Capture the cell that displays the provided text and extract its [x, y] central coordinate. 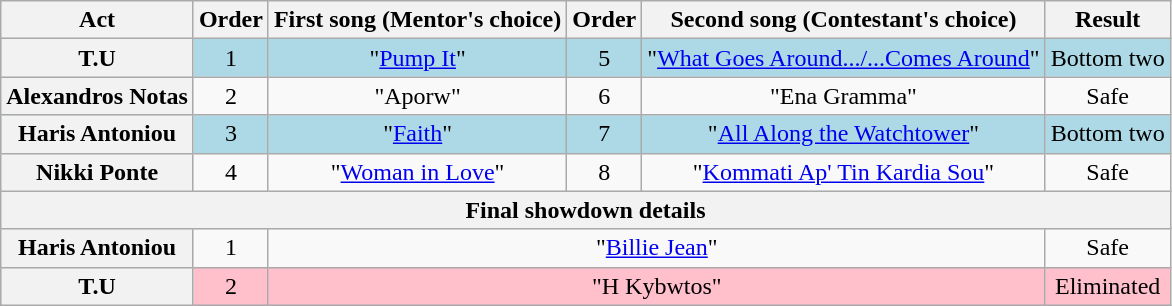
Alexandros Notas [98, 96]
"Billie Jean" [656, 248]
Nikki Ponte [98, 172]
First song (Mentor's choice) [417, 20]
"All Along the Watchtower" [844, 134]
"Aporw" [417, 96]
Act [98, 20]
8 [604, 172]
"What Goes Around.../...Comes Around" [844, 58]
"Woman in Love" [417, 172]
5 [604, 58]
"Ena Gramma" [844, 96]
Result [1108, 20]
"Faith" [417, 134]
6 [604, 96]
3 [230, 134]
"H Kybwtos" [656, 286]
Second song (Contestant's choice) [844, 20]
4 [230, 172]
"Pump It" [417, 58]
Final showdown details [586, 210]
"Kommati Ap' Tin Kardia Sou" [844, 172]
Eliminated [1108, 286]
7 [604, 134]
